Scan for the cell matching the given text and deliver its [X, Y] coordinate at center. 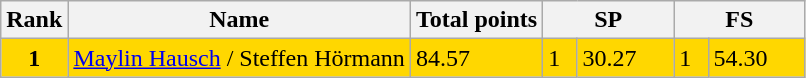
Total points [476, 20]
FS [740, 20]
30.27 [626, 58]
SP [608, 20]
84.57 [476, 58]
Rank [34, 20]
Name [240, 20]
Maylin Hausch / Steffen Hörmann [240, 58]
54.30 [756, 58]
